Pinpoint the cell where the given text exists, returning its (X, Y) midpoint coordinate. 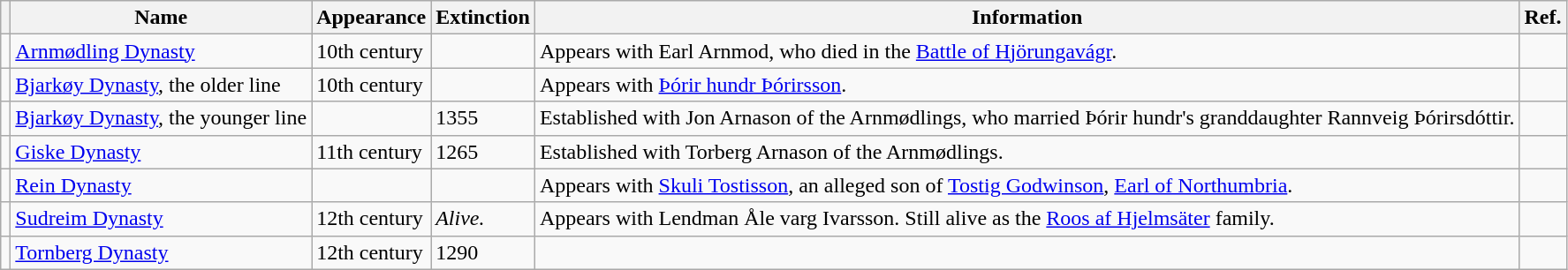
1355 (483, 118)
Appears with Lendman Åle varg Ivarsson. Still alive as the Roos af Hjelmsäter family. (1026, 219)
Established with Torberg Arnason of the Arnmødlings. (1026, 152)
Extinction (483, 18)
Name (161, 18)
1290 (483, 252)
Bjarkøy Dynasty, the older line (161, 85)
Appears with Earl Arnmod, who died in the Battle of Hjörungavágr. (1026, 51)
Sudreim Dynasty (161, 219)
Appearance (371, 18)
Tornberg Dynasty (161, 252)
1265 (483, 152)
Appears with Þórir hundr Þórirsson. (1026, 85)
Ref. (1542, 18)
Appears with Skuli Tostisson, an alleged son of Tostig Godwinson, Earl of Northumbria. (1026, 185)
Established with Jon Arnason of the Arnmødlings, who married Þórir hundr's granddaughter Rannveig Þórirsdóttir. (1026, 118)
Alive. (483, 219)
11th century (371, 152)
Bjarkøy Dynasty, the younger line (161, 118)
Arnmødling Dynasty (161, 51)
Giske Dynasty (161, 152)
Information (1026, 18)
Rein Dynasty (161, 185)
